Output the [x, y] coordinate of the center of the cell containing the given text.  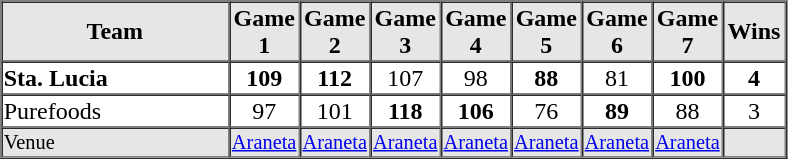
118 [406, 110]
98 [476, 78]
81 [618, 78]
3 [754, 110]
Purefoods [115, 110]
Sta. Lucia [115, 78]
106 [476, 110]
Game 4 [476, 32]
100 [688, 78]
Game 7 [688, 32]
Venue [115, 143]
97 [264, 110]
Game 2 [334, 32]
Game 3 [406, 32]
Game 1 [264, 32]
Game 6 [618, 32]
4 [754, 78]
101 [334, 110]
112 [334, 78]
107 [406, 78]
Game 5 [546, 32]
Team [115, 32]
109 [264, 78]
89 [618, 110]
76 [546, 110]
Wins [754, 32]
